Locate the cell with the specified text and output its (x, y) center coordinate. 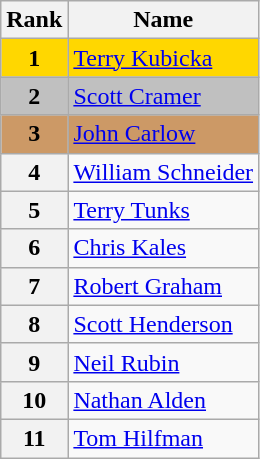
1 (34, 58)
7 (34, 286)
Terry Kubicka (164, 58)
5 (34, 210)
Terry Tunks (164, 210)
Scott Cramer (164, 96)
Neil Rubin (164, 362)
Nathan Alden (164, 400)
3 (34, 134)
10 (34, 400)
6 (34, 248)
9 (34, 362)
William Schneider (164, 172)
Robert Graham (164, 286)
8 (34, 324)
11 (34, 438)
2 (34, 96)
Tom Hilfman (164, 438)
Chris Kales (164, 248)
John Carlow (164, 134)
Rank (34, 20)
Scott Henderson (164, 324)
Name (164, 20)
4 (34, 172)
